Pinpoint the cell where the given text exists, returning its (X, Y) midpoint coordinate. 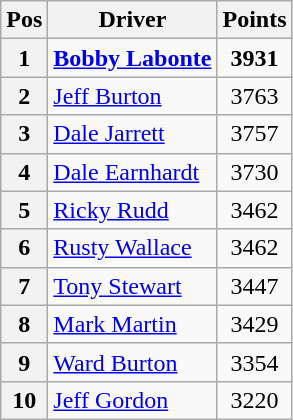
3931 (254, 58)
10 (24, 400)
Jeff Burton (132, 96)
9 (24, 362)
Dale Earnhardt (132, 172)
5 (24, 210)
Bobby Labonte (132, 58)
Tony Stewart (132, 286)
3220 (254, 400)
Ricky Rudd (132, 210)
3763 (254, 96)
7 (24, 286)
3757 (254, 134)
6 (24, 248)
1 (24, 58)
Points (254, 20)
Driver (132, 20)
Mark Martin (132, 324)
3 (24, 134)
Ward Burton (132, 362)
2 (24, 96)
Pos (24, 20)
Rusty Wallace (132, 248)
8 (24, 324)
3354 (254, 362)
Jeff Gordon (132, 400)
4 (24, 172)
3429 (254, 324)
Dale Jarrett (132, 134)
3447 (254, 286)
3730 (254, 172)
